Return [X, Y] of the center of cell containing provided text 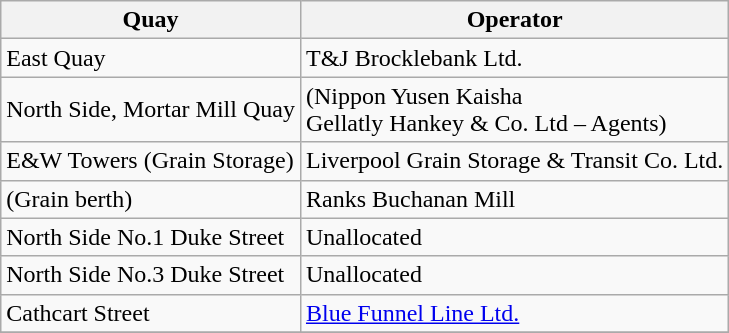
Quay [151, 20]
(Nippon Yusen KaishaGellatly Hankey & Co. Ltd – Agents) [514, 110]
East Quay [151, 58]
T&J Brocklebank Ltd. [514, 58]
Ranks Buchanan Mill [514, 199]
Cathcart Street [151, 313]
E&W Towers (Grain Storage) [151, 161]
Blue Funnel Line Ltd. [514, 313]
Operator [514, 20]
Liverpool Grain Storage & Transit Co. Ltd. [514, 161]
North Side No.3 Duke Street [151, 275]
(Grain berth) [151, 199]
North Side No.1 Duke Street [151, 237]
North Side, Mortar Mill Quay [151, 110]
